Identify which cell holds the provided text, then report its [x, y] central coordinate. 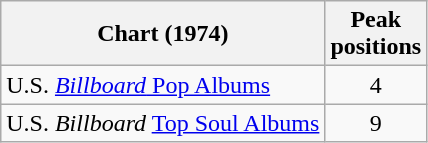
Chart (1974) [163, 34]
Peakpositions [376, 34]
U.S. Billboard Top Soul Albums [163, 123]
U.S. Billboard Pop Albums [163, 85]
4 [376, 85]
9 [376, 123]
